Return (x, y) of the center of cell containing provided text 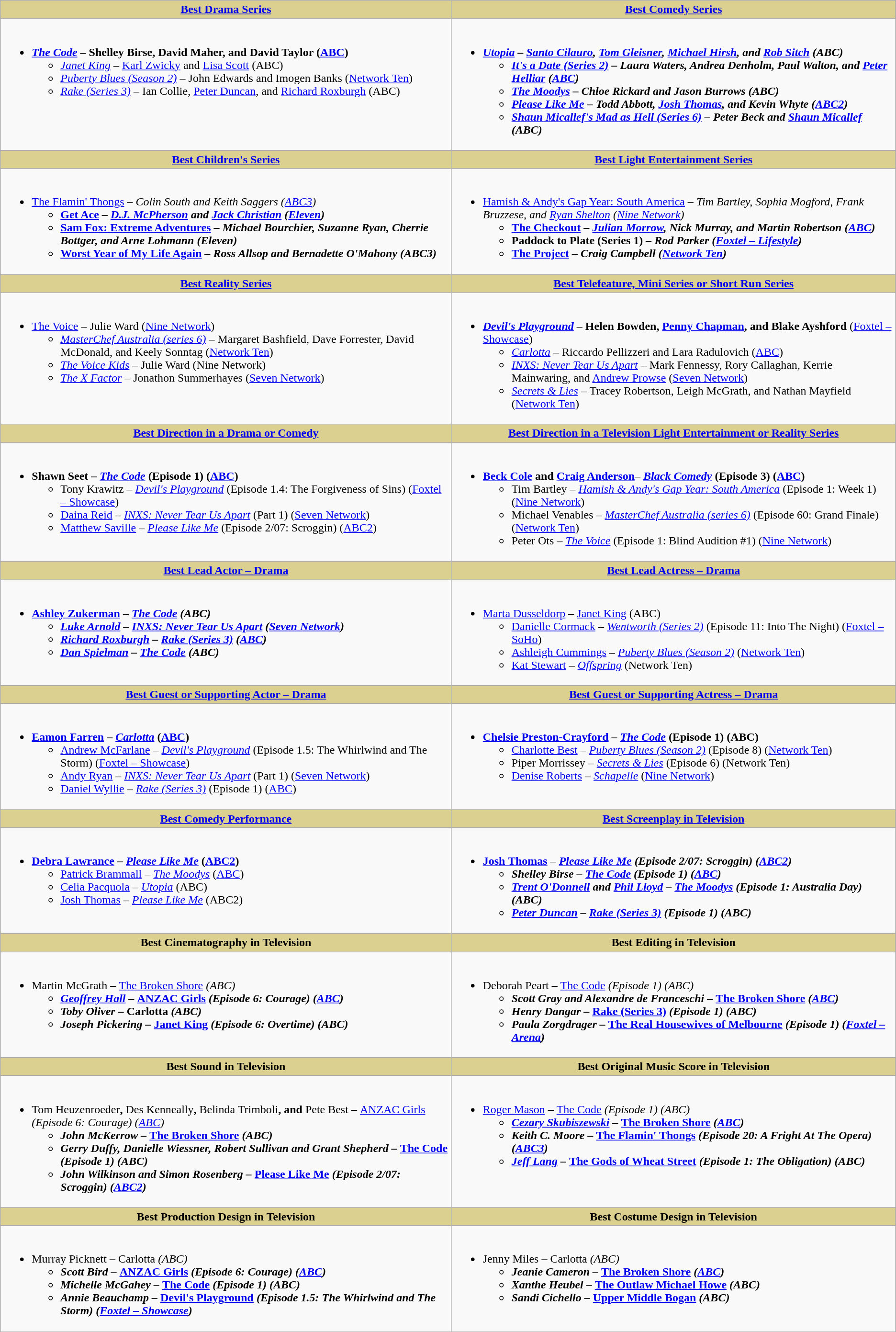
Best Cinematography in Television (226, 943)
Best Guest or Supporting Actress – Drama (673, 694)
Best Sound in Television (226, 1067)
Best Editing in Television (673, 943)
Best Reality Series (226, 283)
Best Costume Design in Television (673, 1217)
Best Comedy Series (673, 10)
Best Production Design in Television (226, 1217)
Debra Lawrance – Please Like Me (ABC2)Patrick Brammall – The Moodys (ABC)Celia Pacquola – Utopia (ABC)Josh Thomas – Please Like Me (ABC2) (226, 881)
Best Telefeature, Mini Series or Short Run Series (673, 283)
Best Direction in a Television Light Entertainment or Reality Series (673, 433)
Best Direction in a Drama or Comedy (226, 433)
Best Light Entertainment Series (673, 159)
Best Lead Actor – Drama (226, 570)
Best Lead Actress – Drama (673, 570)
Best Comedy Performance (226, 818)
Best Screenplay in Television (673, 818)
Best Drama Series (226, 10)
Best Guest or Supporting Actor – Drama (226, 694)
Best Original Music Score in Television (673, 1067)
Best Children's Series (226, 159)
